Search for the cell housing the specified text and yield its [X, Y] center coordinate. 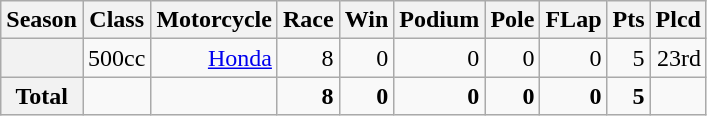
Pole [512, 20]
Win [366, 20]
23rd [678, 58]
Race [308, 20]
Pts [628, 20]
Plcd [678, 20]
Total [42, 96]
Motorcycle [214, 20]
FLap [574, 20]
500cc [116, 58]
Season [42, 20]
Class [116, 20]
Honda [214, 58]
Podium [440, 20]
